Find where the given text appears and provide that cell's center as (x, y) coordinate. 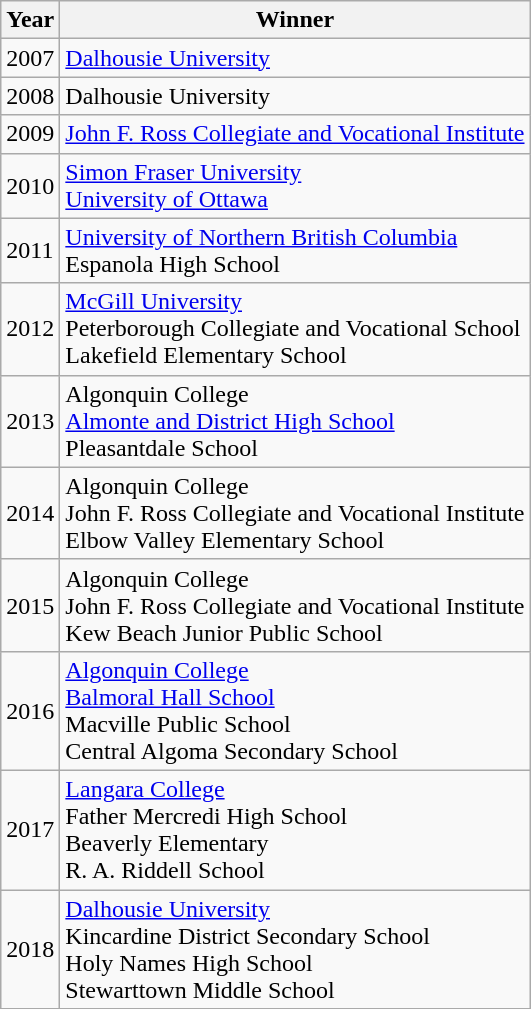
Year (30, 20)
2008 (30, 96)
2018 (30, 950)
2016 (30, 710)
2012 (30, 329)
John F. Ross Collegiate and Vocational Institute (295, 134)
Winner (295, 20)
University of Northern British Columbia Espanola High School (295, 250)
Langara CollegeFather Mercredi High SchoolBeaverly ElementaryR. A. Riddell School (295, 830)
Simon Fraser UniversityUniversity of Ottawa (295, 186)
2011 (30, 250)
2007 (30, 58)
2009 (30, 134)
Algonquin College John F. Ross Collegiate and Vocational Institute Elbow Valley Elementary School (295, 513)
Algonquin College Balmoral Hall School Macville Public School Central Algoma Secondary School (295, 710)
McGill UniversityPeterborough Collegiate and Vocational SchoolLakefield Elementary School (295, 329)
Algonquin College John F. Ross Collegiate and Vocational Institute Kew Beach Junior Public School (295, 605)
Dalhousie UniversityKincardine District Secondary SchoolHoly Names High SchoolStewarttown Middle School (295, 950)
2010 (30, 186)
2015 (30, 605)
Algonquin CollegeAlmonte and District High School Pleasantdale School (295, 421)
2013 (30, 421)
2017 (30, 830)
2014 (30, 513)
